Extract the [x, y] coordinate from the center of the cell holding the provided text.  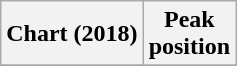
Peakposition [189, 34]
Chart (2018) [72, 34]
